Output the [x, y] coordinate of the center of the cell containing the given text.  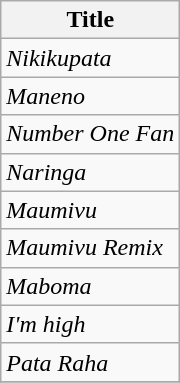
Number One Fan [90, 134]
Nikikupata [90, 58]
Title [90, 20]
Maneno [90, 96]
Maboma [90, 286]
Maumivu [90, 210]
Naringa [90, 172]
Pata Raha [90, 362]
Maumivu Remix [90, 248]
I'm high [90, 324]
